Capture the cell that displays the provided text and extract its [x, y] central coordinate. 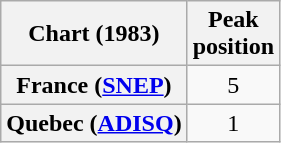
France (SNEP) [94, 85]
1 [233, 123]
Quebec (ADISQ) [94, 123]
Chart (1983) [94, 34]
Peakposition [233, 34]
5 [233, 85]
